Locate the cell with the specified text and output its [X, Y] center coordinate. 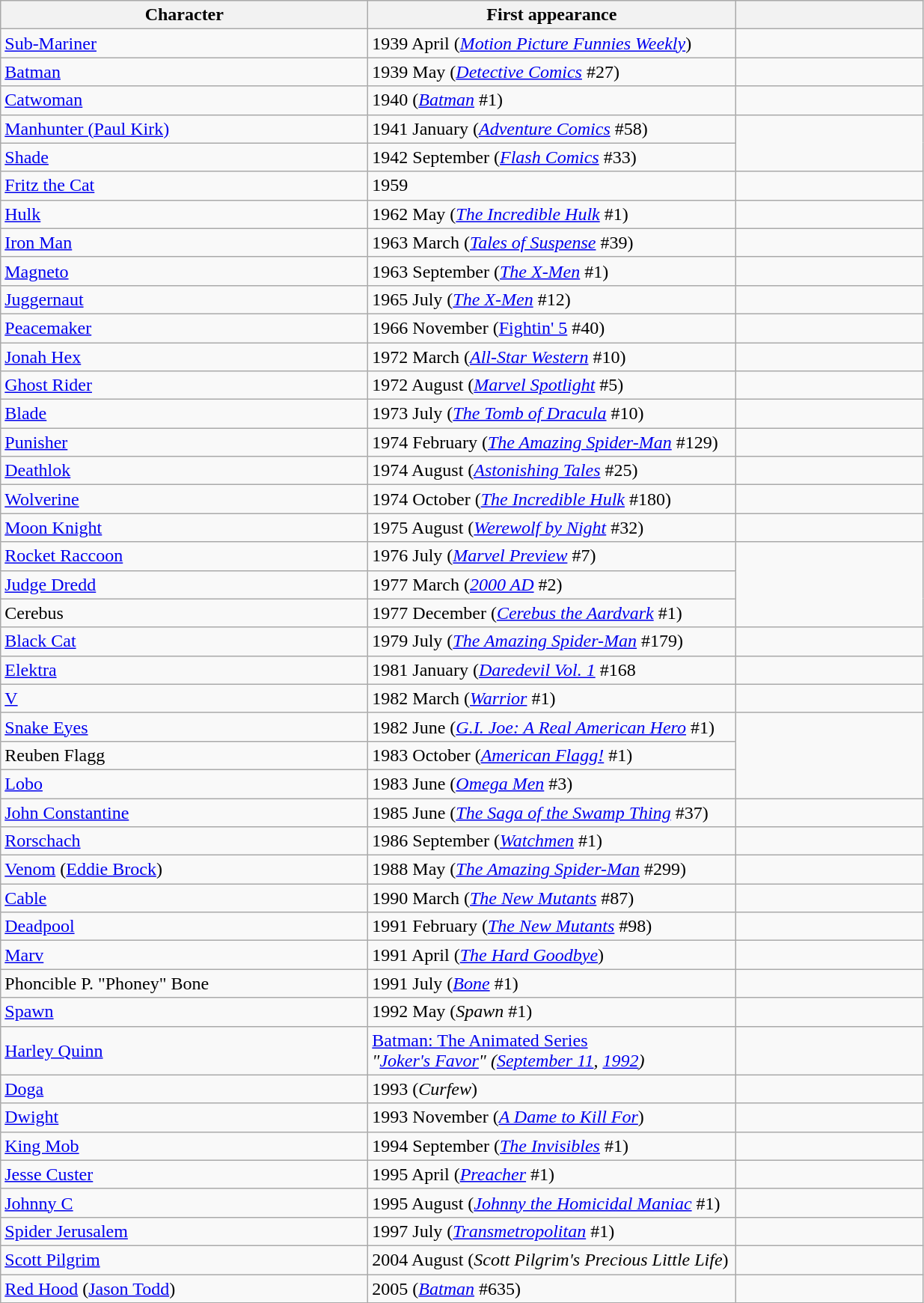
1979 July (The Amazing Spider-Man #179) [552, 641]
Jonah Hex [184, 357]
Fritz the Cat [184, 186]
Black Cat [184, 641]
1982 March (Warrior #1) [552, 698]
Rorschach [184, 841]
Batman [184, 72]
Judge Dredd [184, 585]
Batman: The Animated Series"Joker's Favor" (September 11, 1992) [552, 1051]
Scott Pilgrim [184, 1260]
Snake Eyes [184, 727]
1992 May (Spawn #1) [552, 1012]
Spawn [184, 1012]
First appearance [552, 15]
1994 September (The Invisibles #1) [552, 1146]
Elektra [184, 670]
Moon Knight [184, 528]
2005 (Batman #635) [552, 1288]
1977 December (Cerebus the Aardvark #1) [552, 613]
Dwight [184, 1117]
Venom (Eddie Brock) [184, 870]
Blade [184, 414]
Marv [184, 955]
Johnny C [184, 1203]
1975 August (Werewolf by Night #32) [552, 528]
1941 January (Adventure Comics #58) [552, 129]
Magneto [184, 271]
1972 August (Marvel Spotlight #5) [552, 385]
Sub-Mariner [184, 43]
1976 July (Marvel Preview #7) [552, 556]
1988 May (The Amazing Spider-Man #299) [552, 870]
1983 October (American Flagg! #1) [552, 755]
1962 May (The Incredible Hulk #1) [552, 214]
1981 January (Daredevil Vol. 1 #168 [552, 670]
Hulk [184, 214]
Rocket Raccoon [184, 556]
2004 August (Scott Pilgrim's Precious Little Life) [552, 1260]
1963 March (Tales of Suspense #39) [552, 242]
1982 June (G.I. Joe: A Real American Hero #1) [552, 727]
1974 August (Astonishing Tales #25) [552, 471]
Cable [184, 898]
Wolverine [184, 499]
1995 April (Preacher #1) [552, 1174]
Spider Jerusalem [184, 1231]
Iron Man [184, 242]
1991 July (Bone #1) [552, 983]
Doga [184, 1089]
Juggernaut [184, 299]
1991 April (The Hard Goodbye) [552, 955]
1973 July (The Tomb of Dracula #10) [552, 414]
Shade [184, 157]
Cerebus [184, 613]
Manhunter (Paul Kirk) [184, 129]
1983 June (Omega Men #3) [552, 784]
V [184, 698]
1939 May (Detective Comics #27) [552, 72]
1965 July (The X-Men #12) [552, 299]
1959 [552, 186]
1974 February (The Amazing Spider-Man #129) [552, 442]
1985 June (The Saga of the Swamp Thing #37) [552, 812]
1939 April (Motion Picture Funnies Weekly) [552, 43]
Character [184, 15]
1993 November (A Dame to Kill For) [552, 1117]
1966 November (Fightin' 5 #40) [552, 328]
Harley Quinn [184, 1051]
Deadpool [184, 927]
1993 (Curfew) [552, 1089]
Punisher [184, 442]
1986 September (Watchmen #1) [552, 841]
Phoncible P. "Phoney" Bone [184, 983]
1997 July (Transmetropolitan #1) [552, 1231]
1972 March (All-Star Western #10) [552, 357]
1977 March (2000 AD #2) [552, 585]
1995 August (Johnny the Homicidal Maniac #1) [552, 1203]
Peacemaker [184, 328]
John Constantine [184, 812]
Jesse Custer [184, 1174]
1991 February (The New Mutants #98) [552, 927]
Reuben Flagg [184, 755]
1963 September (The X-Men #1) [552, 271]
King Mob [184, 1146]
Red Hood (Jason Todd) [184, 1288]
Deathlok [184, 471]
1942 September (Flash Comics #33) [552, 157]
1974 October (The Incredible Hulk #180) [552, 499]
1940 (Batman #1) [552, 100]
Lobo [184, 784]
Catwoman [184, 100]
1990 March (The New Mutants #87) [552, 898]
Ghost Rider [184, 385]
